Locate the cell with the specified text and output its [X, Y] center coordinate. 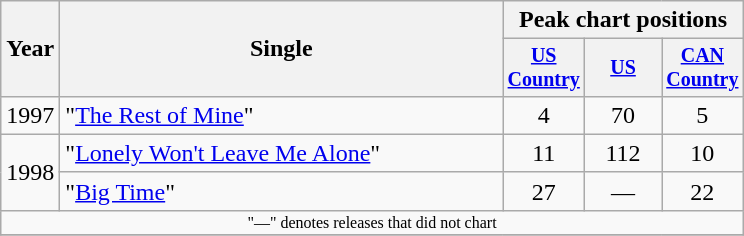
"The Rest of Mine" [282, 115]
1997 [30, 115]
CAN Country [703, 68]
4 [544, 115]
— [624, 191]
22 [703, 191]
"Lonely Won't Leave Me Alone" [282, 153]
"—" denotes releases that did not chart [372, 222]
5 [703, 115]
"Big Time" [282, 191]
10 [703, 153]
11 [544, 153]
Peak chart positions [623, 20]
27 [544, 191]
112 [624, 153]
Single [282, 49]
US Country [544, 68]
1998 [30, 172]
US [624, 68]
70 [624, 115]
Year [30, 49]
